Output the [x, y] coordinate of the center of the cell containing the given text.  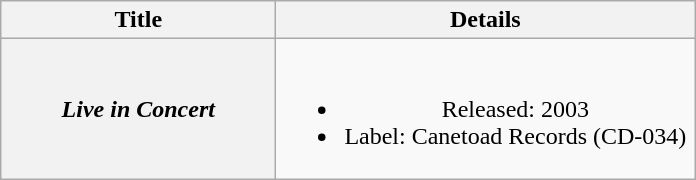
Details [486, 20]
Live in Concert [138, 109]
Released: 2003Label: Canetoad Records (CD-034) [486, 109]
Title [138, 20]
